Locate the cell with the specified text and output its [x, y] center coordinate. 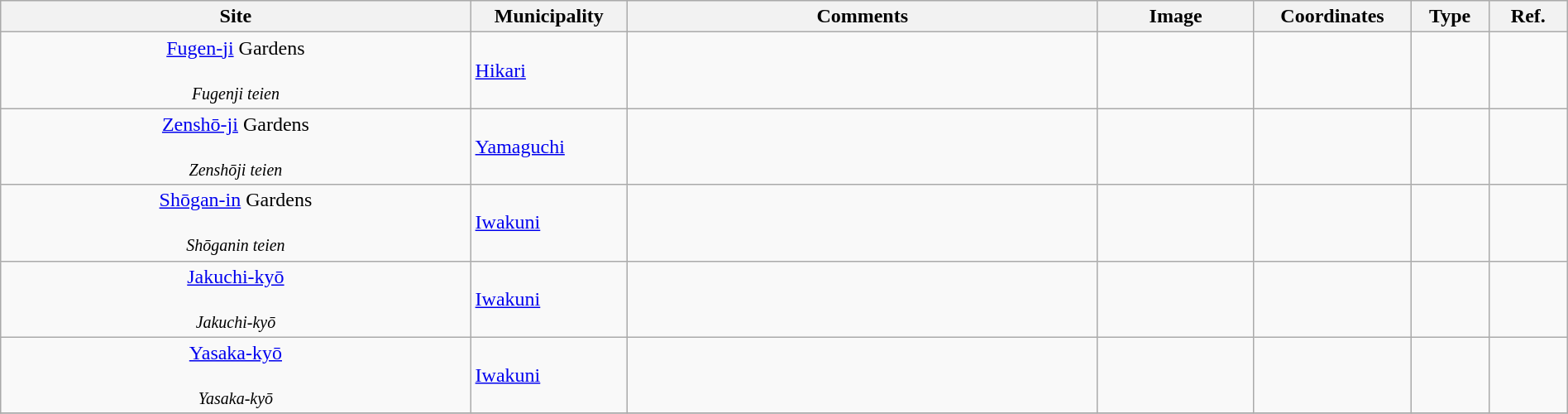
Municipality [549, 17]
Image [1176, 17]
Type [1451, 17]
Jakuchi-kyōJakuchi-kyō [236, 299]
Ref. [1528, 17]
Yasaka-kyōYasaka-kyō [236, 375]
Zenshō-ji GardensZenshōji teien [236, 147]
Site [236, 17]
Comments [863, 17]
Fugen-ji GardensFugenji teien [236, 70]
Shōgan-in GardensShōganin teien [236, 223]
Coordinates [1331, 17]
Yamaguchi [549, 147]
Hikari [549, 70]
